Pinpoint the cell where the given text exists, returning its [x, y] midpoint coordinate. 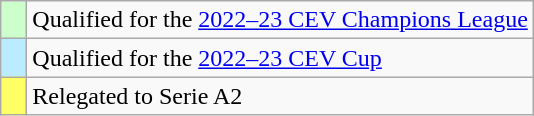
Relegated to Serie A2 [280, 96]
Qualified for the 2022–23 CEV Champions League [280, 20]
Qualified for the 2022–23 CEV Cup [280, 58]
